Capture the cell that displays the provided text and extract its [x, y] central coordinate. 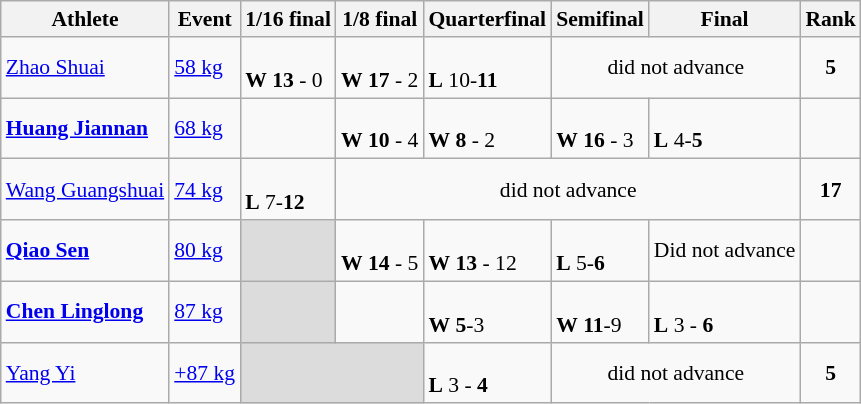
W 14 - 5 [380, 250]
L 3 - 4 [487, 372]
Event [204, 19]
Huang Jiannan [85, 128]
L 4-5 [725, 128]
Yang Yi [85, 372]
Chen Linglong [85, 312]
Wang Guangshuai [85, 190]
+87 kg [204, 372]
W 5-3 [487, 312]
68 kg [204, 128]
L 3 - 6 [725, 312]
W 8 - 2 [487, 128]
17 [830, 190]
W 13 - 0 [288, 68]
W 10 - 4 [380, 128]
1/16 final [288, 19]
W 13 - 12 [487, 250]
W 16 - 3 [600, 128]
1/8 final [380, 19]
L 10-11 [487, 68]
W 17 - 2 [380, 68]
W 11-9 [600, 312]
Final [725, 19]
Rank [830, 19]
80 kg [204, 250]
Semifinal [600, 19]
Quarterfinal [487, 19]
Athlete [85, 19]
74 kg [204, 190]
Did not advance [725, 250]
Qiao Sen [85, 250]
L 7-12 [288, 190]
58 kg [204, 68]
Zhao Shuai [85, 68]
L 5-6 [600, 250]
87 kg [204, 312]
